Find where the given text appears and provide that cell's center as (X, Y) coordinate. 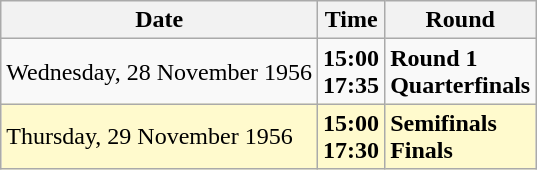
Thursday, 29 November 1956 (160, 136)
Time (352, 20)
15:0017:35 (352, 72)
Round (460, 20)
SemifinalsFinals (460, 136)
Date (160, 20)
Wednesday, 28 November 1956 (160, 72)
Round 1Quarterfinals (460, 72)
15:0017:30 (352, 136)
